Detect which cell encompasses the target text, then output its [x, y] center coordinate. 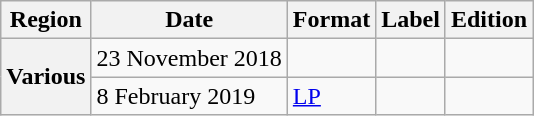
LP [331, 96]
Various [46, 77]
8 February 2019 [189, 96]
23 November 2018 [189, 58]
Format [331, 20]
Edition [488, 20]
Label [411, 20]
Date [189, 20]
Region [46, 20]
